Locate the cell with the specified text and output its [X, Y] center coordinate. 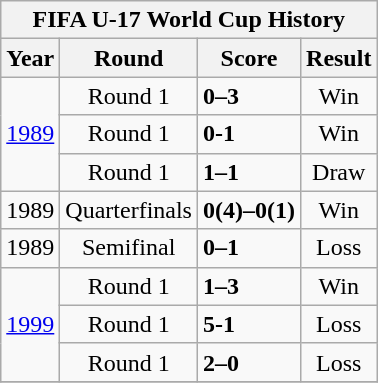
Result [339, 58]
0–1 [248, 248]
Semifinal [129, 248]
0(4)–0(1) [248, 210]
2–0 [248, 362]
1999 [30, 324]
1–1 [248, 172]
1–3 [248, 286]
Round [129, 58]
Quarterfinals [129, 210]
FIFA U-17 World Cup History [189, 20]
0–3 [248, 96]
5-1 [248, 324]
Year [30, 58]
Score [248, 58]
Draw [339, 172]
0-1 [248, 134]
